Search for the cell housing the specified text and yield its [x, y] center coordinate. 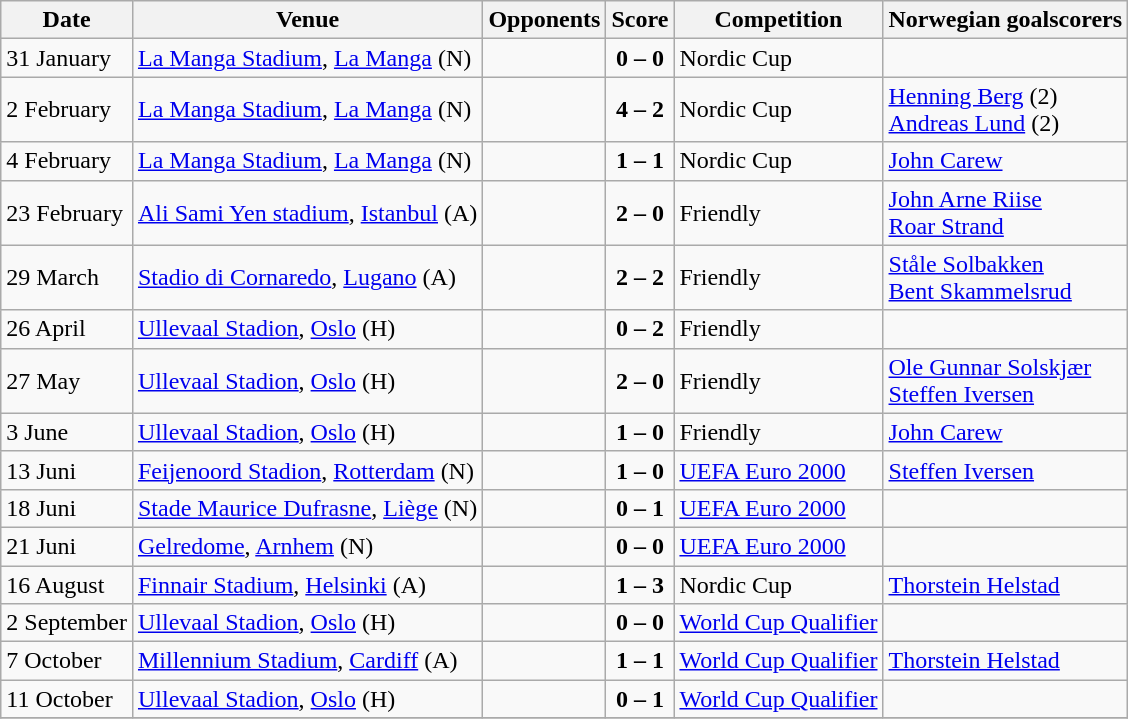
Ole Gunnar SolskjærSteffen Iversen [1006, 380]
Date [67, 20]
3 June [67, 432]
Steffen Iversen [1006, 470]
18 Juni [67, 508]
Venue [307, 20]
Finnair Stadium, Helsinki (A) [307, 585]
7 October [67, 661]
2 September [67, 623]
Competition [778, 20]
Stade Maurice Dufrasne, Liège (N) [307, 508]
29 March [67, 278]
1 – 3 [640, 585]
26 April [67, 329]
2 February [67, 110]
Feijenoord Stadion, Rotterdam (N) [307, 470]
Gelredome, Arnhem (N) [307, 546]
4 February [67, 161]
23 February [67, 212]
Henning Berg (2)Andreas Lund (2) [1006, 110]
0 – 2 [640, 329]
Ståle SolbakkenBent Skammelsrud [1006, 278]
31 January [67, 58]
Opponents [544, 20]
Norwegian goalscorers [1006, 20]
4 – 2 [640, 110]
21 Juni [67, 546]
Ali Sami Yen stadium, Istanbul (A) [307, 212]
Millennium Stadium, Cardiff (A) [307, 661]
Score [640, 20]
27 May [67, 380]
13 Juni [67, 470]
2 – 2 [640, 278]
16 August [67, 585]
Stadio di Cornaredo, Lugano (A) [307, 278]
John Arne RiiseRoar Strand [1006, 212]
11 October [67, 699]
